Extract the (x, y) coordinate from the center of the cell holding the provided text.  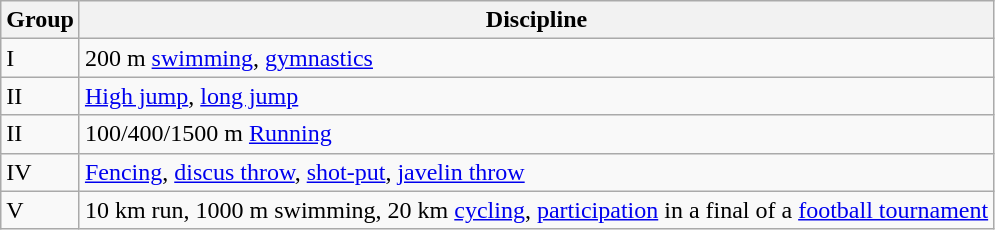
Group (40, 20)
Fencing, discus throw, shot-put, javelin throw (536, 172)
10 km run, 1000 m swimming, 20 km cycling, participation in a final of a football tournament (536, 210)
High jump, long jump (536, 96)
I (40, 58)
200 m swimming, gymnastics (536, 58)
100/400/1500 m Running (536, 134)
V (40, 210)
Discipline (536, 20)
IV (40, 172)
